Detect which cell encompasses the target text, then output its [x, y] center coordinate. 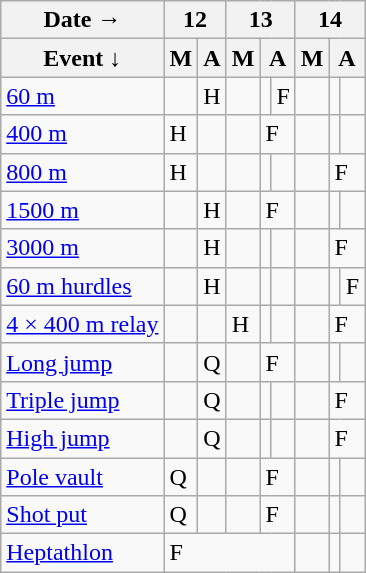
Pole vault [82, 477]
Date → [82, 20]
12 [195, 20]
13 [260, 20]
60 m [82, 96]
3000 m [82, 248]
Event ↓ [82, 58]
Shot put [82, 515]
4 × 400 m relay [82, 324]
400 m [82, 134]
800 m [82, 172]
1500 m [82, 210]
60 m hurdles [82, 286]
Heptathlon [82, 553]
Triple jump [82, 400]
Long jump [82, 362]
14 [330, 20]
High jump [82, 438]
